Scan for the cell matching the given text and deliver its [X, Y] coordinate at center. 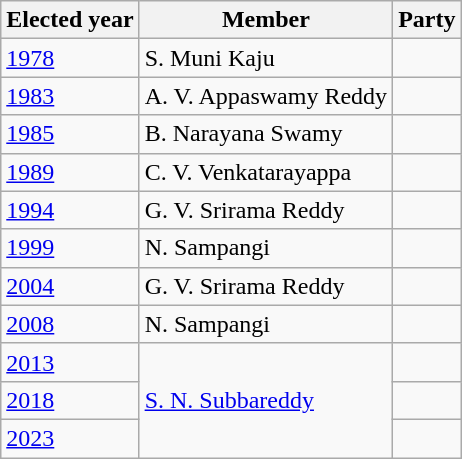
Party [427, 20]
S. N. Subbareddy [266, 400]
B. Narayana Swamy [266, 134]
1994 [70, 210]
2008 [70, 324]
2018 [70, 400]
1985 [70, 134]
2004 [70, 286]
2013 [70, 362]
C. V. Venkatarayappa [266, 172]
1999 [70, 248]
A. V. Appaswamy Reddy [266, 96]
S. Muni Kaju [266, 58]
Elected year [70, 20]
1989 [70, 172]
2023 [70, 438]
1983 [70, 96]
1978 [70, 58]
Member [266, 20]
